From the cell containing the given text, extract its center point as [x, y] coordinate. 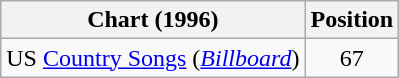
Position [352, 20]
67 [352, 58]
US Country Songs (Billboard) [153, 58]
Chart (1996) [153, 20]
